Search for the cell housing the specified text and yield its [X, Y] center coordinate. 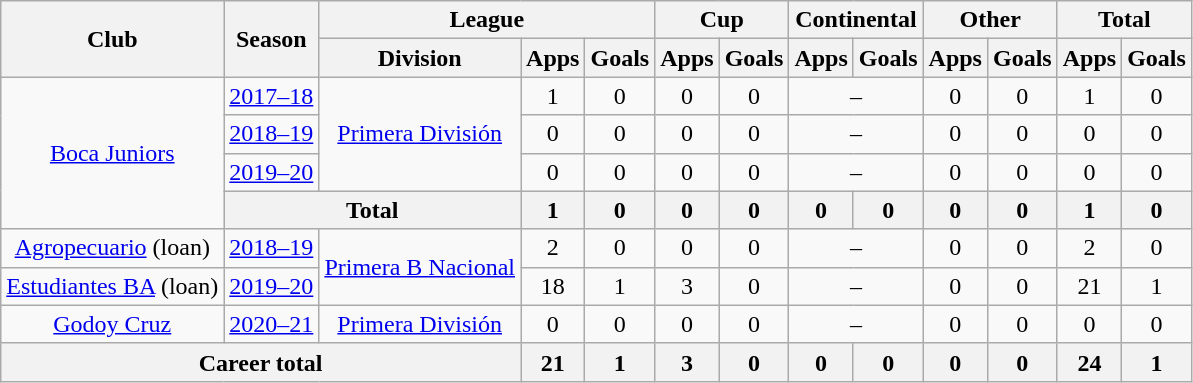
Club [112, 39]
18 [553, 286]
Godoy Cruz [112, 324]
Agropecuario (loan) [112, 248]
Cup [722, 20]
2020–21 [272, 324]
League [487, 20]
Primera B Nacional [420, 267]
Other [990, 20]
Boca Juniors [112, 153]
Season [272, 39]
Division [420, 58]
Estudiantes BA (loan) [112, 286]
Continental [856, 20]
24 [1089, 362]
2017–18 [272, 96]
Career total [261, 362]
